From the cell containing the given text, extract its center point as (x, y) coordinate. 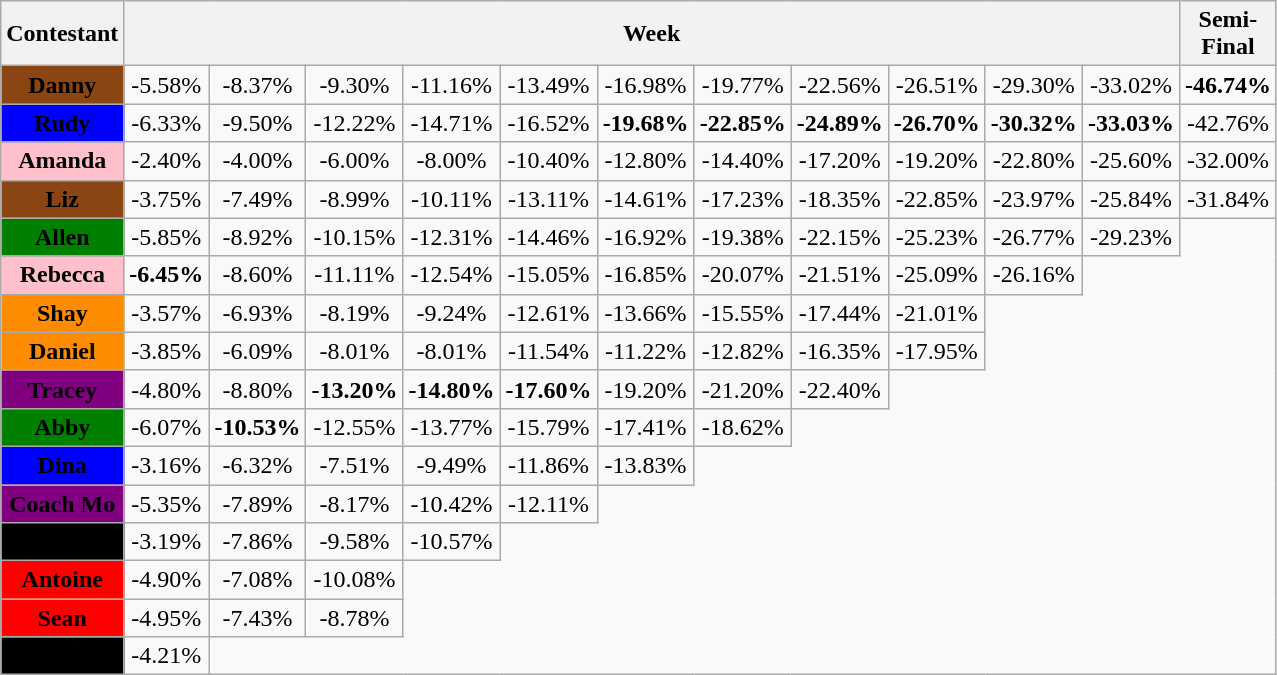
-16.35% (840, 351)
-8.00% (452, 161)
-13.20% (354, 389)
-42.76% (1228, 123)
-17.44% (840, 313)
-13.49% (548, 85)
Week (652, 34)
Amanda (62, 161)
Julio (62, 542)
-4.95% (166, 618)
-26.51% (936, 85)
Alexandra (62, 656)
-21.20% (742, 389)
Rudy (62, 123)
-7.86% (258, 542)
-7.49% (258, 199)
-9.30% (354, 85)
-17.60% (548, 389)
-22.40% (840, 389)
-8.78% (354, 618)
-29.23% (1130, 237)
Contestant (62, 34)
-23.97% (1034, 199)
-8.99% (354, 199)
-7.08% (258, 580)
-6.93% (258, 313)
Semi-Final (1228, 34)
-9.49% (452, 465)
-10.11% (452, 199)
-4.90% (166, 580)
-21.51% (840, 275)
-14.71% (452, 123)
-10.57% (452, 542)
-20.07% (742, 275)
-25.60% (1130, 161)
-16.92% (646, 237)
-10.15% (354, 237)
Antoine (62, 580)
-30.32% (1034, 123)
-12.54% (452, 275)
-13.77% (452, 427)
-12.80% (646, 161)
-11.16% (452, 85)
-3.85% (166, 351)
-17.20% (840, 161)
-5.35% (166, 503)
-4.21% (166, 656)
Coach Mo (62, 503)
-11.86% (548, 465)
-33.02% (1130, 85)
Danny (62, 85)
Allen (62, 237)
-6.09% (258, 351)
-19.38% (742, 237)
-7.43% (258, 618)
-7.51% (354, 465)
-13.66% (646, 313)
-18.62% (742, 427)
Sean (62, 618)
-31.84% (1228, 199)
-32.00% (1228, 161)
Dina (62, 465)
Daniel (62, 351)
-33.03% (1130, 123)
-16.98% (646, 85)
-8.92% (258, 237)
-7.89% (258, 503)
Shay (62, 313)
Abby (62, 427)
-14.40% (742, 161)
Rebecca (62, 275)
-21.01% (936, 313)
-11.22% (646, 351)
-17.41% (646, 427)
-26.77% (1034, 237)
-12.55% (354, 427)
-18.35% (840, 199)
-26.70% (936, 123)
-11.54% (548, 351)
-17.23% (742, 199)
-13.83% (646, 465)
-26.16% (1034, 275)
-6.32% (258, 465)
-4.80% (166, 389)
-3.57% (166, 313)
Tracey (62, 389)
-22.80% (1034, 161)
-16.85% (646, 275)
-25.23% (936, 237)
-3.19% (166, 542)
-12.82% (742, 351)
-11.11% (354, 275)
-14.61% (646, 199)
-5.58% (166, 85)
-22.15% (840, 237)
-5.85% (166, 237)
-6.45% (166, 275)
-19.77% (742, 85)
-3.75% (166, 199)
-12.11% (548, 503)
-19.68% (646, 123)
-6.00% (354, 161)
-46.74% (1228, 85)
-14.46% (548, 237)
-25.09% (936, 275)
-13.11% (548, 199)
-10.42% (452, 503)
-2.40% (166, 161)
-10.08% (354, 580)
-8.37% (258, 85)
-8.60% (258, 275)
-6.33% (166, 123)
-12.22% (354, 123)
-24.89% (840, 123)
-15.55% (742, 313)
-12.31% (452, 237)
-22.56% (840, 85)
-8.19% (354, 313)
-9.58% (354, 542)
-16.52% (548, 123)
-10.40% (548, 161)
-15.79% (548, 427)
-9.24% (452, 313)
-8.17% (354, 503)
Liz (62, 199)
-3.16% (166, 465)
-25.84% (1130, 199)
-15.05% (548, 275)
-29.30% (1034, 85)
-6.07% (166, 427)
-12.61% (548, 313)
-9.50% (258, 123)
-8.80% (258, 389)
-14.80% (452, 389)
-4.00% (258, 161)
-10.53% (258, 427)
-17.95% (936, 351)
